Scan for the cell matching the given text and deliver its [x, y] coordinate at center. 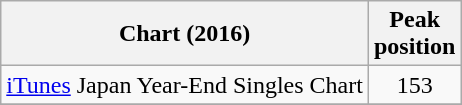
153 [414, 85]
Chart (2016) [185, 34]
Peakposition [414, 34]
iTunes Japan Year-End Singles Chart [185, 85]
